For the text-containing cell, return its midpoint in [x, y] coordinate format. 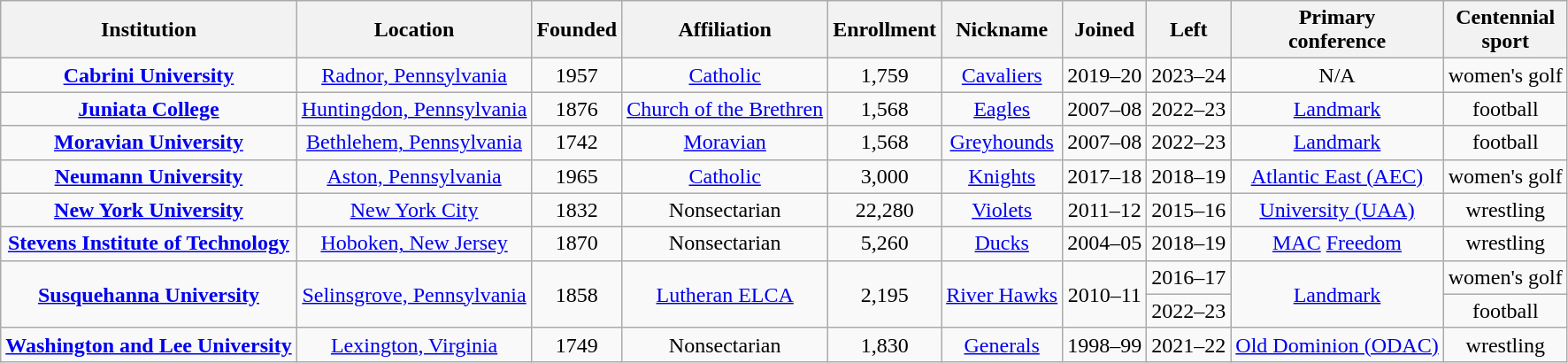
2,195 [885, 294]
2016–17 [1189, 277]
1,759 [885, 75]
2015–16 [1189, 210]
2019–20 [1104, 75]
Ducks [1002, 243]
Juniata College [149, 109]
Moravian University [149, 143]
1876 [577, 109]
Eagles [1002, 109]
Church of the Brethren [726, 109]
2023–24 [1189, 75]
Institution [149, 30]
Bethlehem, Pennsylvania [414, 143]
1965 [577, 176]
Stevens Institute of Technology [149, 243]
Cavaliers [1002, 75]
Huntingdon, Pennsylvania [414, 109]
2017–18 [1104, 176]
Susquehanna University [149, 294]
Knights [1002, 176]
MAC Freedom [1337, 243]
22,280 [885, 210]
2004–05 [1104, 243]
1832 [577, 210]
1858 [577, 294]
New York City [414, 210]
Radnor, Pennsylvania [414, 75]
Left [1189, 30]
Aston, Pennsylvania [414, 176]
Greyhounds [1002, 143]
Enrollment [885, 30]
New York University [149, 210]
Founded [577, 30]
1998–99 [1104, 344]
Lutheran ELCA [726, 294]
1870 [577, 243]
Neumann University [149, 176]
N/A [1337, 75]
2010–11 [1104, 294]
2021–22 [1189, 344]
River Hawks [1002, 294]
Selinsgrove, Pennsylvania [414, 294]
Nickname [1002, 30]
5,260 [885, 243]
Lexington, Virginia [414, 344]
Primaryconference [1337, 30]
Location [414, 30]
Atlantic East (AEC) [1337, 176]
1742 [577, 143]
Joined [1104, 30]
Centennialsport [1505, 30]
3,000 [885, 176]
Generals [1002, 344]
1,830 [885, 344]
1957 [577, 75]
University (UAA) [1337, 210]
Moravian [726, 143]
2011–12 [1104, 210]
Affiliation [726, 30]
Washington and Lee University [149, 344]
Old Dominion (ODAC) [1337, 344]
Violets [1002, 210]
1749 [577, 344]
Hoboken, New Jersey [414, 243]
Cabrini University [149, 75]
